Extract the (x, y) coordinate from the center of the cell holding the provided text.  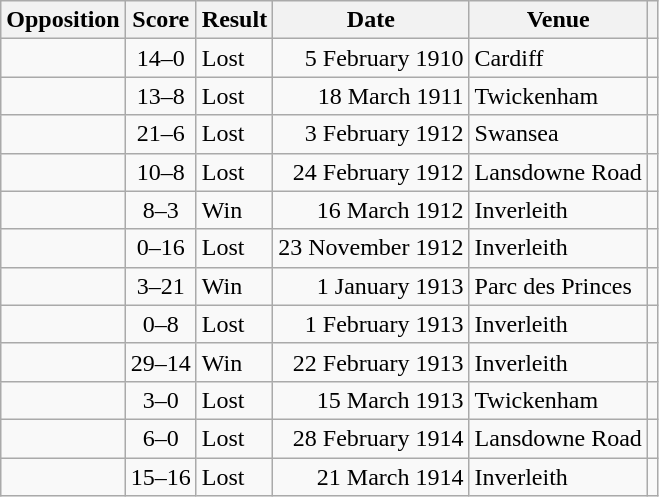
1 February 1913 (371, 324)
Opposition (63, 20)
Cardiff (558, 58)
3–0 (160, 400)
14–0 (160, 58)
3 February 1912 (371, 134)
24 February 1912 (371, 172)
10–8 (160, 172)
3–21 (160, 286)
21 March 1914 (371, 477)
Score (160, 20)
13–8 (160, 96)
8–3 (160, 210)
Result (234, 20)
Date (371, 20)
Parc des Princes (558, 286)
0–16 (160, 248)
28 February 1914 (371, 438)
0–8 (160, 324)
18 March 1911 (371, 96)
21–6 (160, 134)
23 November 1912 (371, 248)
16 March 1912 (371, 210)
29–14 (160, 362)
1 January 1913 (371, 286)
5 February 1910 (371, 58)
6–0 (160, 438)
Swansea (558, 134)
15 March 1913 (371, 400)
15–16 (160, 477)
Venue (558, 20)
22 February 1913 (371, 362)
